Return (X, Y) of the center of cell containing provided text 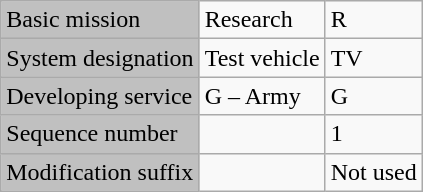
Not used (374, 172)
Modification suffix (100, 172)
R (374, 20)
Research (262, 20)
1 (374, 134)
Sequence number (100, 134)
G – Army (262, 96)
Developing service (100, 96)
Basic mission (100, 20)
TV (374, 58)
Test vehicle (262, 58)
System designation (100, 58)
G (374, 96)
